Search for the cell housing the specified text and yield its [x, y] center coordinate. 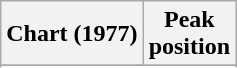
Peak position [189, 34]
Chart (1977) [72, 34]
